Return [X, Y] of the center of cell containing provided text 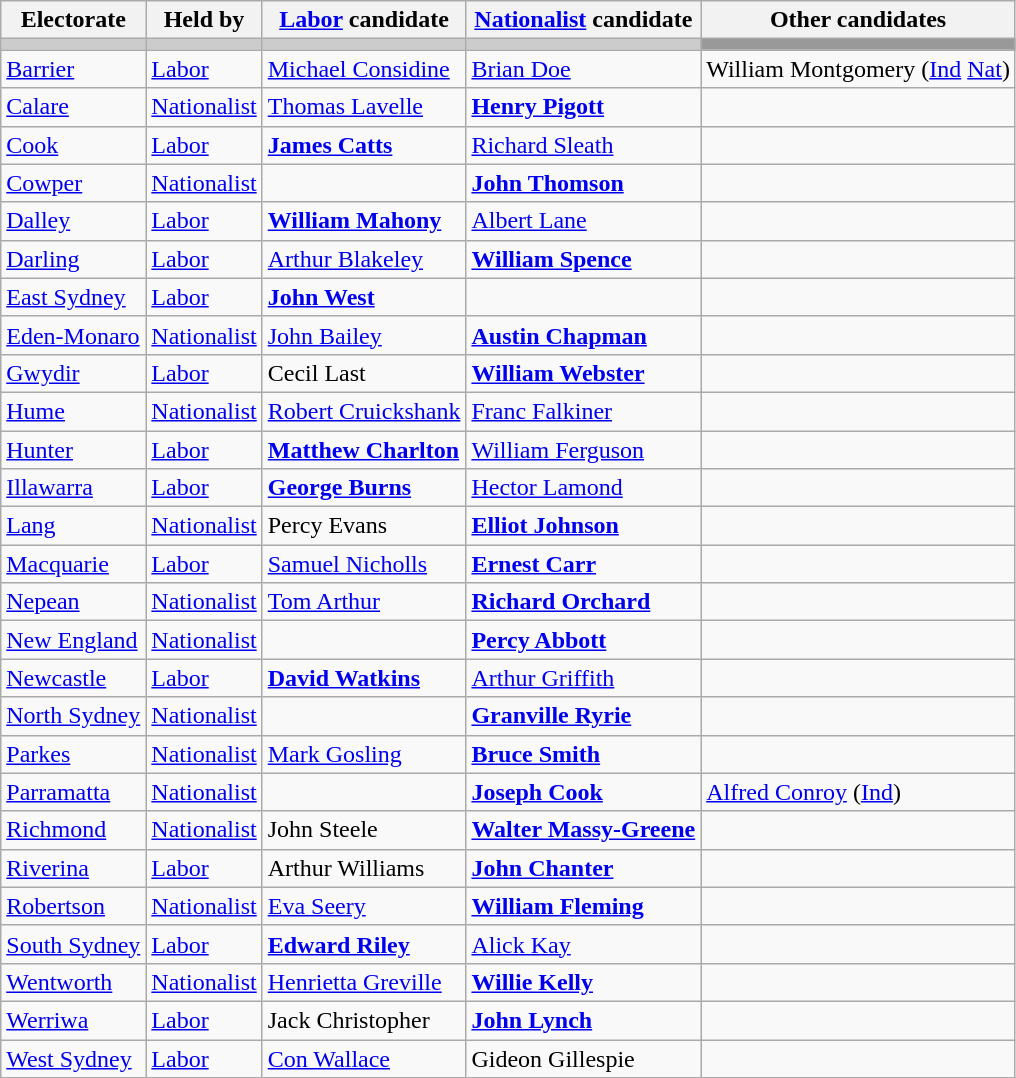
Willie Kelly [584, 982]
Arthur Williams [364, 868]
South Sydney [74, 944]
Percy Abbott [584, 640]
Darling [74, 259]
Alfred Conroy (Ind) [858, 792]
William Fleming [584, 906]
James Catts [364, 145]
William Spence [584, 259]
North Sydney [74, 716]
New England [74, 640]
Barrier [74, 69]
Bruce Smith [584, 754]
Parramatta [74, 792]
East Sydney [74, 297]
Granville Ryrie [584, 716]
Thomas Lavelle [364, 107]
Hunter [74, 449]
William Mahony [364, 221]
Parkes [74, 754]
Michael Considine [364, 69]
Werriwa [74, 1020]
Robertson [74, 906]
Alick Kay [584, 944]
Labor candidate [364, 20]
Arthur Blakeley [364, 259]
Ernest Carr [584, 564]
Gwydir [74, 373]
Henrietta Greville [364, 982]
Franc Falkiner [584, 411]
John Steele [364, 830]
John Thomson [584, 183]
Matthew Charlton [364, 449]
Calare [74, 107]
John Chanter [584, 868]
Arthur Griffith [584, 678]
Edward Riley [364, 944]
Henry Pigott [584, 107]
Robert Cruickshank [364, 411]
Jack Christopher [364, 1020]
Con Wallace [364, 1059]
Eva Seery [364, 906]
Cook [74, 145]
Richard Sleath [584, 145]
Newcastle [74, 678]
William Ferguson [584, 449]
Macquarie [74, 564]
William Webster [584, 373]
John Lynch [584, 1020]
Richmond [74, 830]
Wentworth [74, 982]
Cecil Last [364, 373]
John West [364, 297]
West Sydney [74, 1059]
David Watkins [364, 678]
Elliot Johnson [584, 526]
Joseph Cook [584, 792]
Riverina [74, 868]
Nepean [74, 602]
Cowper [74, 183]
Brian Doe [584, 69]
Hector Lamond [584, 488]
Mark Gosling [364, 754]
William Montgomery (Ind Nat) [858, 69]
Austin Chapman [584, 335]
Albert Lane [584, 221]
Samuel Nicholls [364, 564]
Other candidates [858, 20]
Nationalist candidate [584, 20]
Lang [74, 526]
Electorate [74, 20]
Gideon Gillespie [584, 1059]
Held by [204, 20]
Percy Evans [364, 526]
Richard Orchard [584, 602]
Eden-Monaro [74, 335]
Tom Arthur [364, 602]
John Bailey [364, 335]
Hume [74, 411]
Illawarra [74, 488]
Dalley [74, 221]
George Burns [364, 488]
Walter Massy-Greene [584, 830]
